Detect which cell encompasses the target text, then output its [X, Y] center coordinate. 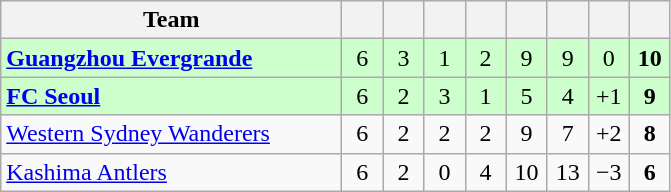
7 [568, 134]
5 [526, 96]
−3 [608, 172]
+2 [608, 134]
13 [568, 172]
Western Sydney Wanderers [172, 134]
+1 [608, 96]
FC Seoul [172, 96]
Kashima Antlers [172, 172]
8 [650, 134]
Guangzhou Evergrande [172, 58]
Team [172, 20]
